Scan for the cell matching the given text and deliver its (x, y) coordinate at center. 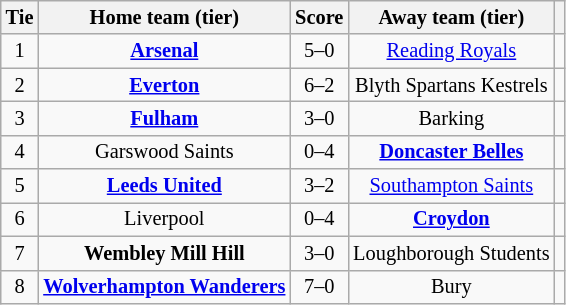
2 (20, 85)
Tie (20, 17)
Loughborough Students (451, 253)
Leeds United (164, 186)
Barking (451, 118)
Liverpool (164, 219)
1 (20, 51)
Garswood Saints (164, 152)
Croydon (451, 219)
3–2 (319, 186)
Doncaster Belles (451, 152)
5 (20, 186)
3 (20, 118)
7–0 (319, 287)
6–2 (319, 85)
4 (20, 152)
Arsenal (164, 51)
Wolverhampton Wanderers (164, 287)
5–0 (319, 51)
Wembley Mill Hill (164, 253)
6 (20, 219)
Home team (tier) (164, 17)
Score (319, 17)
Fulham (164, 118)
Reading Royals (451, 51)
Blyth Spartans Kestrels (451, 85)
7 (20, 253)
Bury (451, 287)
Everton (164, 85)
Southampton Saints (451, 186)
Away team (tier) (451, 17)
8 (20, 287)
